Find where the given text appears and provide that cell's center as [x, y] coordinate. 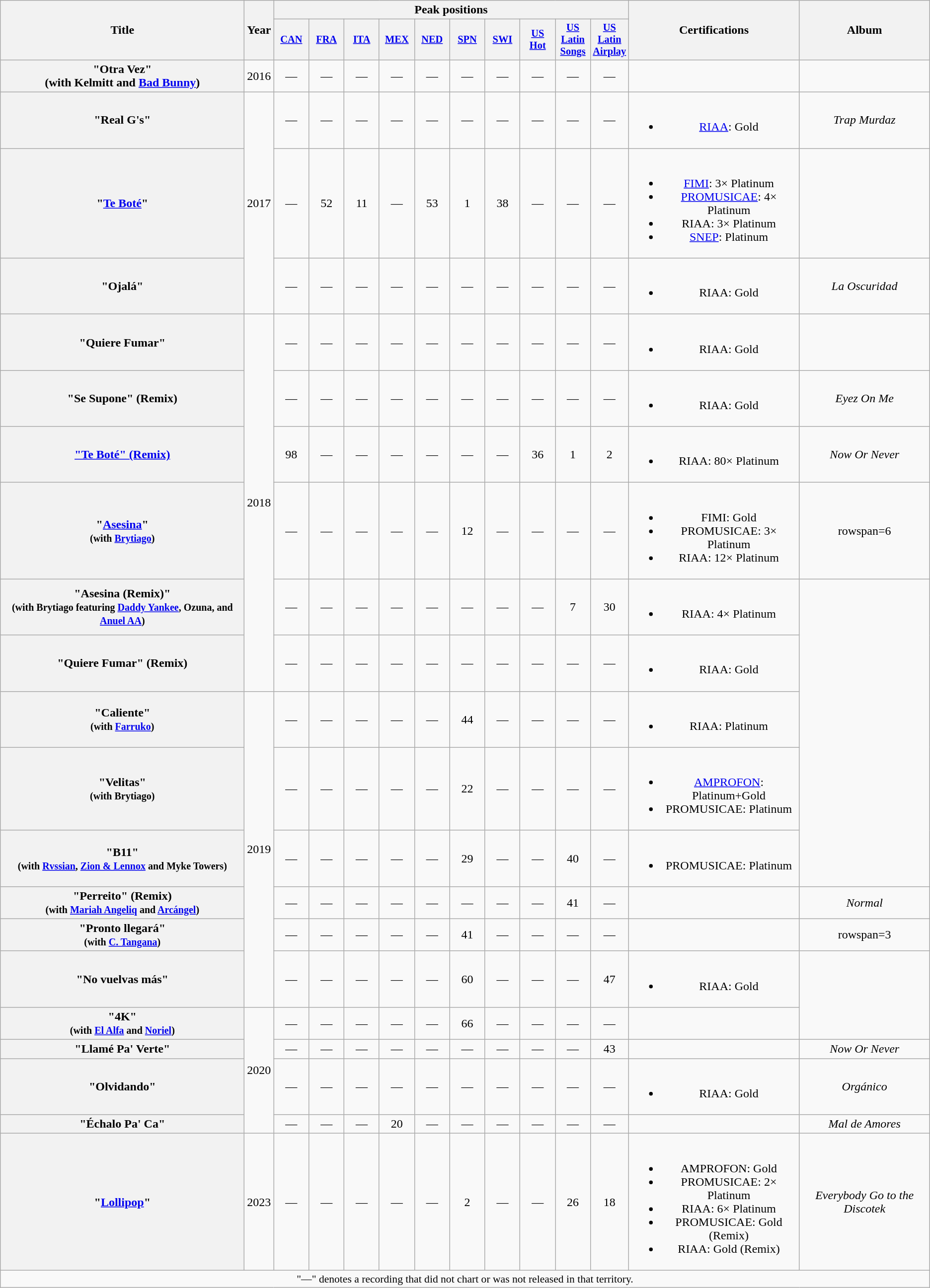
PROMUSICAE: Platinum [714, 858]
38 [503, 204]
FIMI: 3× PlatinumPROMUSICAE: 4× PlatinumRIAA: 3× Platinum SNEP: Platinum [714, 204]
RIAA: 4× Platinum [714, 607]
"Pronto llegará"(with C. Tangana) [122, 934]
40 [573, 858]
30 [610, 607]
Album [864, 30]
"Quiere Fumar" (Remix) [122, 663]
"Échalo Pa' Ca" [122, 1124]
"Perreito" (Remix)(with Mariah Angeliq and Arcángel) [122, 903]
47 [610, 979]
AMPROFON: Platinum+GoldPROMUSICAE: Platinum [714, 788]
2016 [259, 75]
"Ojalá" [122, 286]
Certifications [714, 30]
2019 [259, 849]
60 [467, 979]
USLatinAirplay [610, 40]
53 [432, 204]
"Caliente"(with Farruko) [122, 719]
USHot [538, 40]
Title [122, 30]
7 [573, 607]
FRA [327, 40]
ITA [362, 40]
66 [467, 1023]
NED [432, 40]
RIAA: Platinum [714, 719]
RIAA: 80× Platinum [714, 455]
Mal de Amores [864, 1124]
20 [396, 1124]
"—" denotes a recording that did not chart or was not released in that territory. [465, 1279]
"Velitas"(with Brytiago) [122, 788]
FIMI: GoldPROMUSICAE: 3× PlatinumRIAA: 12× Platinum [714, 531]
rowspan=3 [864, 934]
52 [327, 204]
29 [467, 858]
rowspan=6 [864, 531]
44 [467, 719]
Eyez On Me [864, 398]
Normal [864, 903]
Everybody Go to the Discotek [864, 1202]
2020 [259, 1070]
"Asesina (Remix)"(with Brytiago featuring Daddy Yankee, Ozuna, and Anuel AA) [122, 607]
"Se Supone" (Remix) [122, 398]
"Lollipop" [122, 1202]
MEX [396, 40]
SPN [467, 40]
"Olvidando" [122, 1086]
"Real G's" [122, 120]
"Te Boté" [122, 204]
"Llamé Pa' Verte" [122, 1049]
"4K"(with El Alfa and Noriel) [122, 1023]
2023 [259, 1202]
36 [538, 455]
43 [610, 1049]
26 [573, 1202]
CAN [291, 40]
La Oscuridad [864, 286]
Peak positions [451, 10]
"Otra Vez"(with Kelmitt and Bad Bunny) [122, 75]
"Quiere Fumar" [122, 343]
"Asesina"(with Brytiago) [122, 531]
"B11"(with Rvssian, Zion & Lennox and Myke Towers) [122, 858]
AMPROFON: GoldPROMUSICAE: 2× PlatinumRIAA: 6× Platinum PROMUSICAE: Gold (Remix)RIAA: Gold (Remix) [714, 1202]
Trap Murdaz [864, 120]
Orgánico [864, 1086]
USLatinSongs [573, 40]
"Te Boté" (Remix) [122, 455]
SWI [503, 40]
12 [467, 531]
22 [467, 788]
98 [291, 455]
Year [259, 30]
2018 [259, 502]
11 [362, 204]
2017 [259, 204]
18 [610, 1202]
"No vuelvas más" [122, 979]
